Output the (x, y) coordinate of the center of the cell containing the given text.  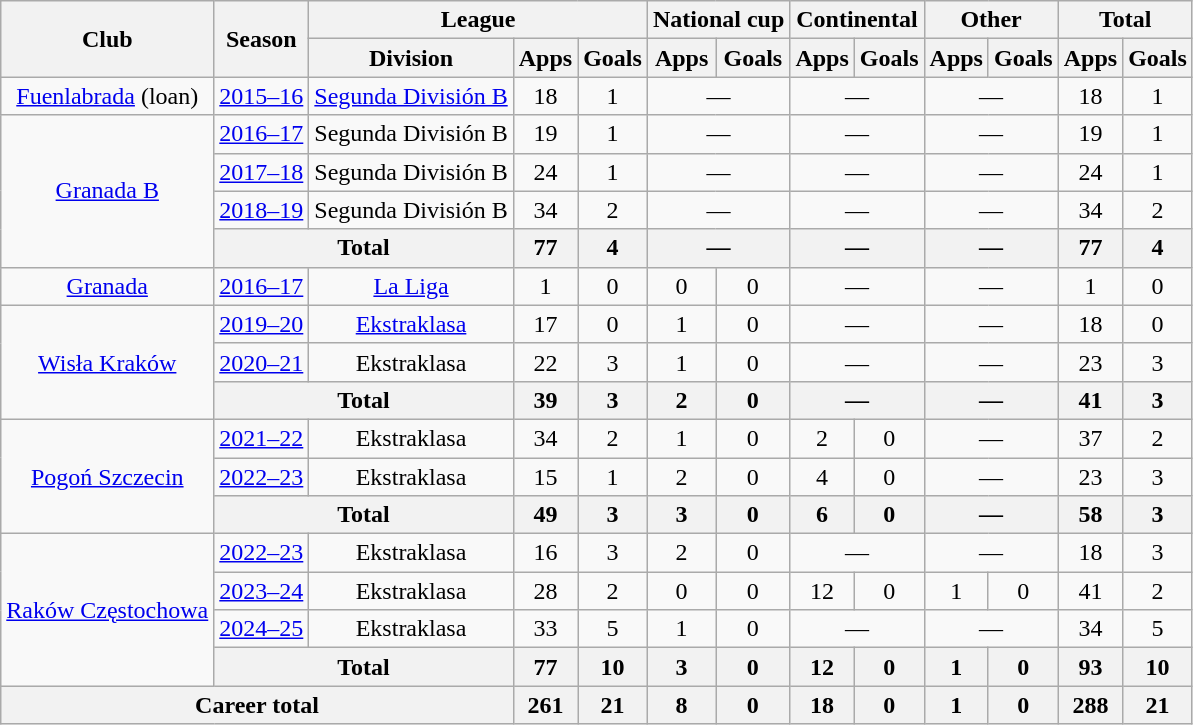
2017–18 (262, 172)
17 (545, 324)
49 (545, 515)
8 (681, 705)
La Liga (411, 286)
Pogoń Szczecin (108, 476)
58 (1090, 515)
261 (545, 705)
Raków Częstochowa (108, 610)
22 (545, 362)
16 (545, 553)
National cup (718, 20)
15 (545, 477)
2023–24 (262, 591)
Granada (108, 286)
2021–22 (262, 438)
28 (545, 591)
Fuenlabrada (loan) (108, 96)
Continental (857, 20)
93 (1090, 667)
39 (545, 400)
6 (822, 515)
2015–16 (262, 96)
Club (108, 39)
2024–25 (262, 629)
League (478, 20)
Granada B (108, 191)
Division (411, 58)
2019–20 (262, 324)
37 (1090, 438)
Wisła Kraków (108, 362)
2020–21 (262, 362)
288 (1090, 705)
Other (991, 20)
2018–19 (262, 210)
Career total (257, 705)
Season (262, 39)
33 (545, 629)
